Locate the cell with the specified text and output its [X, Y] center coordinate. 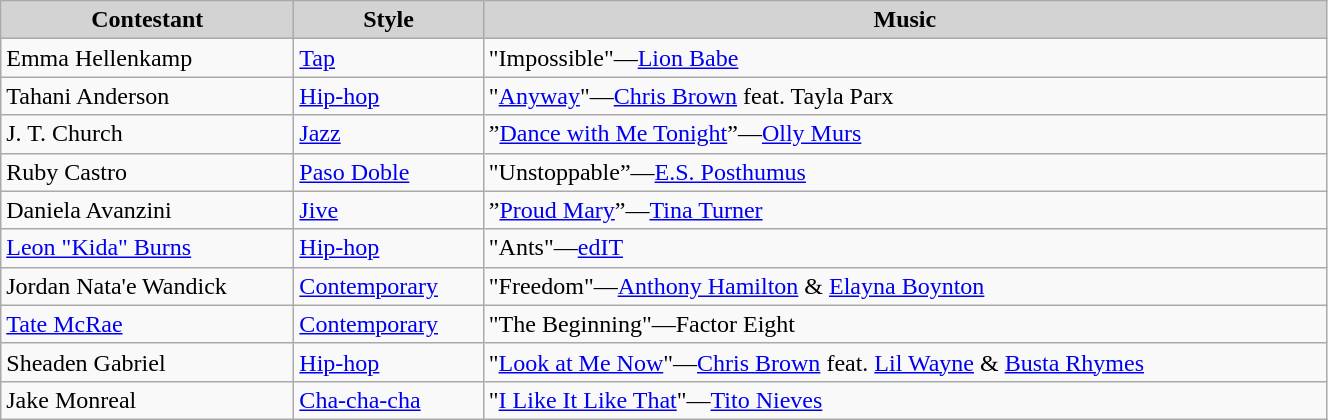
Daniela Avanzini [148, 210]
"Unstoppable”—E.S. Posthumus [904, 172]
"Anyway"—Chris Brown feat. Tayla Parx [904, 96]
Cha-cha-cha [388, 400]
Jive [388, 210]
Contestant [148, 20]
"I Like It Like That"—Tito Nieves [904, 400]
Sheaden Gabriel [148, 362]
"The Beginning"—Factor Eight [904, 324]
J. T. Church [148, 134]
Tahani Anderson [148, 96]
”Dance with Me Tonight”—Olly Murs [904, 134]
Tate McRae [148, 324]
"Ants"—edIT [904, 248]
"Look at Me Now"—Chris Brown feat. Lil Wayne & Busta Rhymes [904, 362]
"Freedom"—Anthony Hamilton & Elayna Boynton [904, 286]
Tap [388, 58]
Ruby Castro [148, 172]
Music [904, 20]
Jazz [388, 134]
Leon "Kida" Burns [148, 248]
Emma Hellenkamp [148, 58]
Jordan Nata'e Wandick [148, 286]
Jake Monreal [148, 400]
”Proud Mary”—Tina Turner [904, 210]
"Impossible"—Lion Babe [904, 58]
Style [388, 20]
Paso Doble [388, 172]
